Detect which cell encompasses the target text, then output its (X, Y) center coordinate. 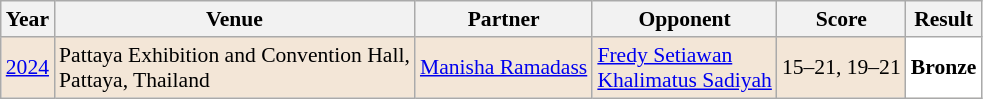
Bronze (944, 68)
Opponent (684, 19)
Fredy Setiawan Khalimatus Sadiyah (684, 68)
Partner (504, 19)
Result (944, 19)
Pattaya Exhibition and Convention Hall,Pattaya, Thailand (234, 68)
2024 (28, 68)
15–21, 19–21 (842, 68)
Venue (234, 19)
Year (28, 19)
Manisha Ramadass (504, 68)
Score (842, 19)
